Locate the cell with the specified text and output its (x, y) center coordinate. 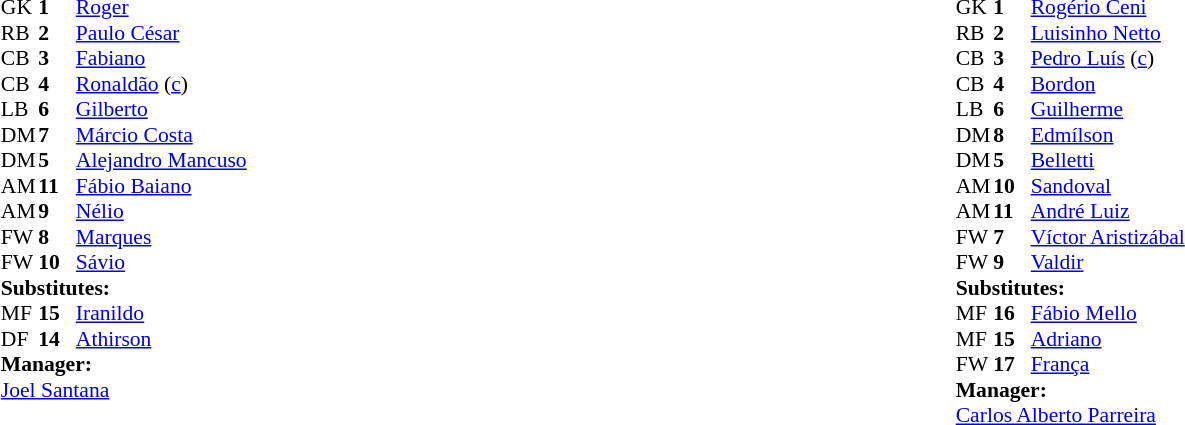
França (1108, 365)
16 (1012, 313)
DF (20, 339)
Paulo César (162, 33)
Fábio Baiano (162, 186)
Nélio (162, 211)
Valdir (1108, 263)
Iranildo (162, 313)
Bordon (1108, 84)
17 (1012, 365)
Edmílson (1108, 135)
Guilherme (1108, 109)
Athirson (162, 339)
Fábio Mello (1108, 313)
Joel Santana (124, 390)
Sandoval (1108, 186)
Víctor Aristizábal (1108, 237)
Alejandro Mancuso (162, 161)
André Luiz (1108, 211)
Ronaldão (c) (162, 84)
Adriano (1108, 339)
Márcio Costa (162, 135)
Sávio (162, 263)
Marques (162, 237)
Fabiano (162, 59)
14 (57, 339)
Pedro Luís (c) (1108, 59)
Gilberto (162, 109)
Luisinho Netto (1108, 33)
Belletti (1108, 161)
